Provide the (X, Y) coordinate of the cell's center where the given text is located.  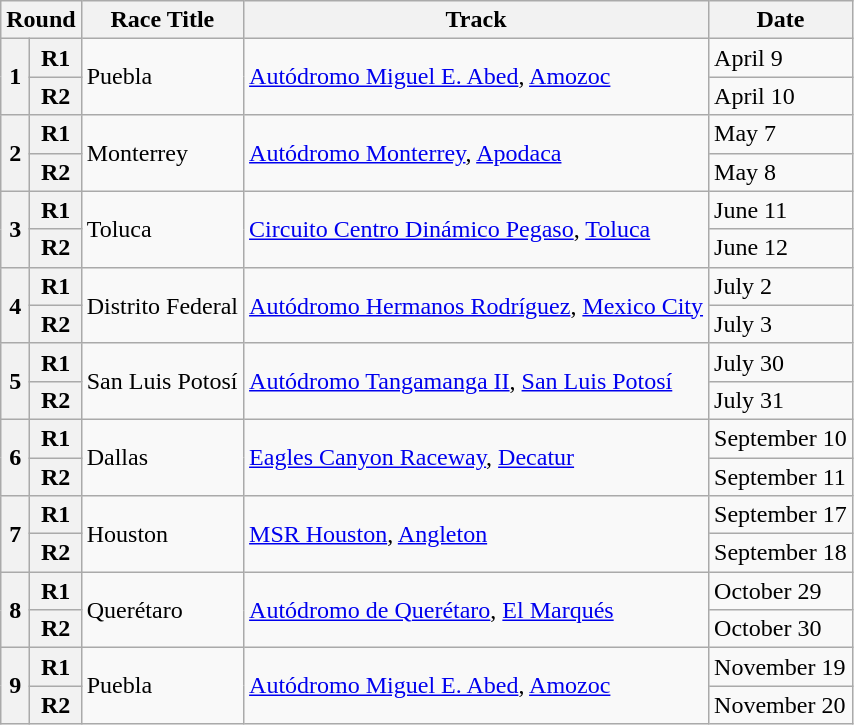
July 2 (781, 286)
April 10 (781, 96)
June 11 (781, 210)
9 (16, 686)
June 12 (781, 248)
Toluca (162, 229)
Autódromo Tangamanga II, San Luis Potosí (476, 381)
November 20 (781, 705)
September 10 (781, 438)
Autódromo Monterrey, Apodaca (476, 153)
July 3 (781, 324)
May 7 (781, 134)
Track (476, 20)
Distrito Federal (162, 305)
November 19 (781, 667)
MSR Houston, Angleton (476, 534)
October 30 (781, 629)
Autódromo Hermanos Rodríguez, Mexico City (476, 305)
Circuito Centro Dinámico Pegaso, Toluca (476, 229)
1 (16, 77)
May 8 (781, 172)
4 (16, 305)
April 9 (781, 58)
Autódromo de Querétaro, El Marqués (476, 610)
July 30 (781, 362)
Eagles Canyon Raceway, Decatur (476, 457)
September 18 (781, 553)
Monterrey (162, 153)
September 17 (781, 515)
October 29 (781, 591)
Houston (162, 534)
Race Title (162, 20)
2 (16, 153)
Round (41, 20)
September 11 (781, 477)
8 (16, 610)
Dallas (162, 457)
5 (16, 381)
7 (16, 534)
Date (781, 20)
July 31 (781, 400)
6 (16, 457)
Querétaro (162, 610)
San Luis Potosí (162, 381)
3 (16, 229)
